Identify which cell holds the provided text, then report its (x, y) central coordinate. 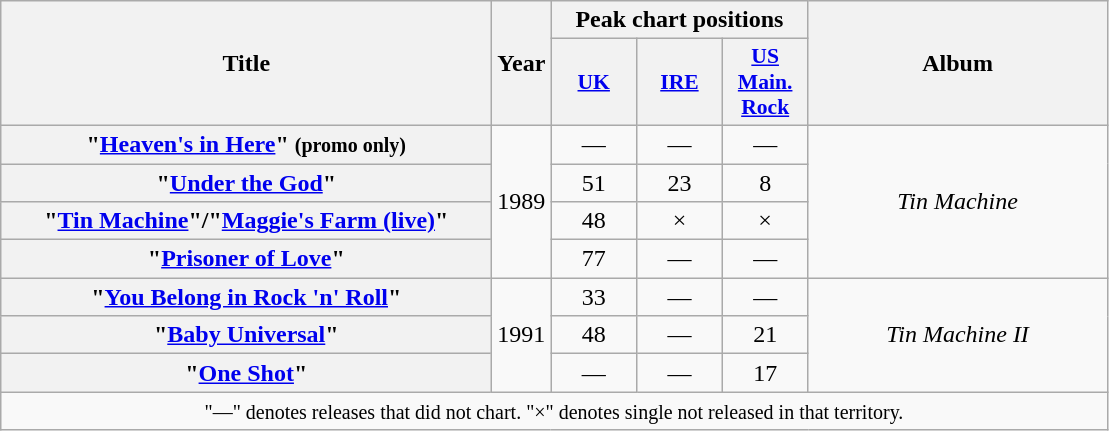
Title (246, 64)
Album (958, 64)
51 (594, 183)
Tin Machine (958, 201)
"—" denotes releases that did not chart. "×" denotes single not released in that territory. (554, 411)
"Under the God" (246, 183)
US Main.Rock (765, 82)
8 (765, 183)
Peak chart positions (680, 20)
Year (522, 64)
"Prisoner of Love" (246, 259)
"You Belong in Rock 'n' Roll" (246, 297)
Tin Machine II (958, 335)
77 (594, 259)
"Baby Universal" (246, 335)
33 (594, 297)
1991 (522, 335)
"Heaven's in Here" (promo only) (246, 144)
IRE (680, 82)
1989 (522, 201)
"Tin Machine"/"Maggie's Farm (live)" (246, 221)
UK (594, 82)
"One Shot" (246, 373)
17 (765, 373)
23 (680, 183)
21 (765, 335)
